Provide the [X, Y] coordinate of the cell's center where the given text is located.  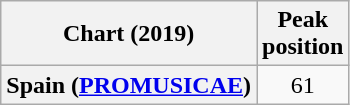
Spain (PROMUSICAE) [129, 85]
Peakposition [303, 34]
61 [303, 85]
Chart (2019) [129, 34]
